For the text-containing cell, return its midpoint in [x, y] coordinate format. 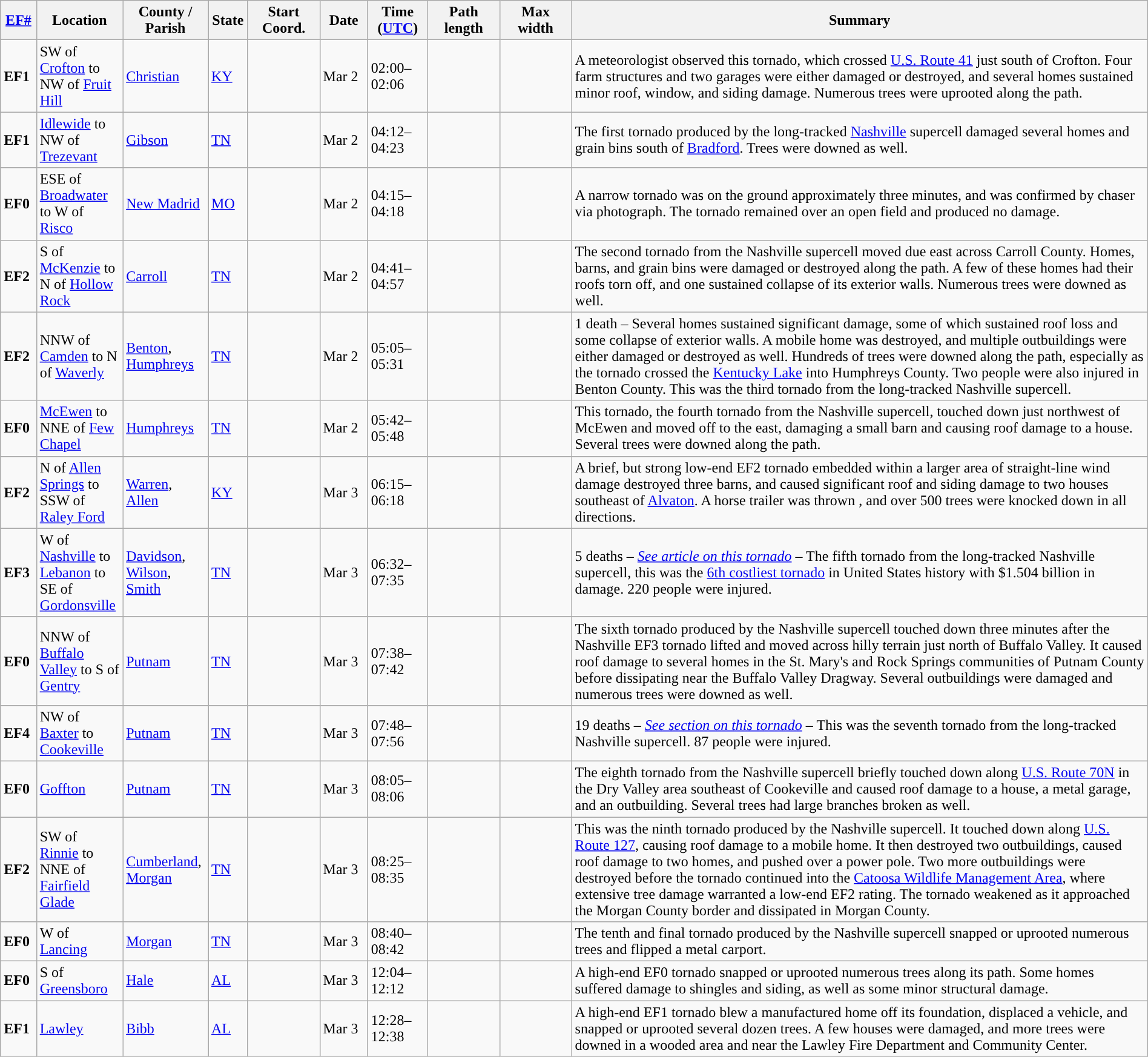
EF4 [18, 733]
Carroll [166, 276]
W of Lancing [79, 941]
County / Parish [166, 21]
07:48–07:56 [397, 733]
08:25–08:35 [397, 869]
Idlewide to NW of Trezevant [79, 140]
S of Greensboro [79, 981]
NNW of Buffalo Valley to S of Gentry [79, 661]
Humphreys [166, 428]
05:42–05:48 [397, 428]
12:04–12:12 [397, 981]
Summary [860, 21]
New Madrid [166, 204]
Lawley [79, 1029]
06:15–06:18 [397, 492]
Morgan [166, 941]
S of McKenzie to N of Hollow Rock [79, 276]
Goffton [79, 789]
The tenth and final tornado produced by the Nashville supercell snapped or uprooted numerous trees and flipped a metal carport. [860, 941]
Path length [464, 21]
MO [228, 204]
Date [344, 21]
04:12–04:23 [397, 140]
12:28–12:38 [397, 1029]
06:32–07:35 [397, 572]
Hale [166, 981]
W of Nashville to Lebanon to SE of Gordonsville [79, 572]
08:05–08:06 [397, 789]
Location [79, 21]
NW of Baxter to Cookeville [79, 733]
ESE of Broadwater to W of Risco [79, 204]
Christian [166, 76]
07:38–07:42 [397, 661]
Time (UTC) [397, 21]
The first tornado produced by the long-tracked Nashville supercell damaged several homes and grain bins south of Bradford. Trees were downed as well. [860, 140]
NNW of Camden to N of Waverly [79, 356]
State [228, 21]
04:41–04:57 [397, 276]
Bibb [166, 1029]
05:05–05:31 [397, 356]
SW of Crofton to NW of Fruit Hill [79, 76]
Max width [535, 21]
Gibson [166, 140]
SW of Rinnie to NNE of Fairfield Glade [79, 869]
Warren, Allen [166, 492]
04:15–04:18 [397, 204]
N of Allen Springs to SSW of Raley Ford [79, 492]
EF# [18, 21]
19 deaths – See section on this tornado – This was the seventh tornado from the long-tracked Nashville supercell. 87 people were injured. [860, 733]
Davidson, Wilson, Smith [166, 572]
Benton, Humphreys [166, 356]
McEwen to NNE of Few Chapel [79, 428]
08:40–08:42 [397, 941]
EF3 [18, 572]
Cumberland, Morgan [166, 869]
Start Coord. [283, 21]
02:00–02:06 [397, 76]
